Return (x, y) of the center of cell containing provided text 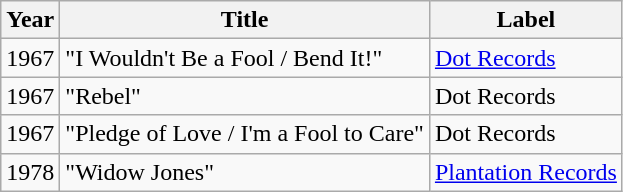
"Pledge of Love / I'm a Fool to Care" (245, 134)
1978 (30, 172)
Label (526, 20)
Plantation Records (526, 172)
"Widow Jones" (245, 172)
Title (245, 20)
"I Wouldn't Be a Fool / Bend It!" (245, 58)
Year (30, 20)
"Rebel" (245, 96)
